Find where the given text appears and provide that cell's center as [x, y] coordinate. 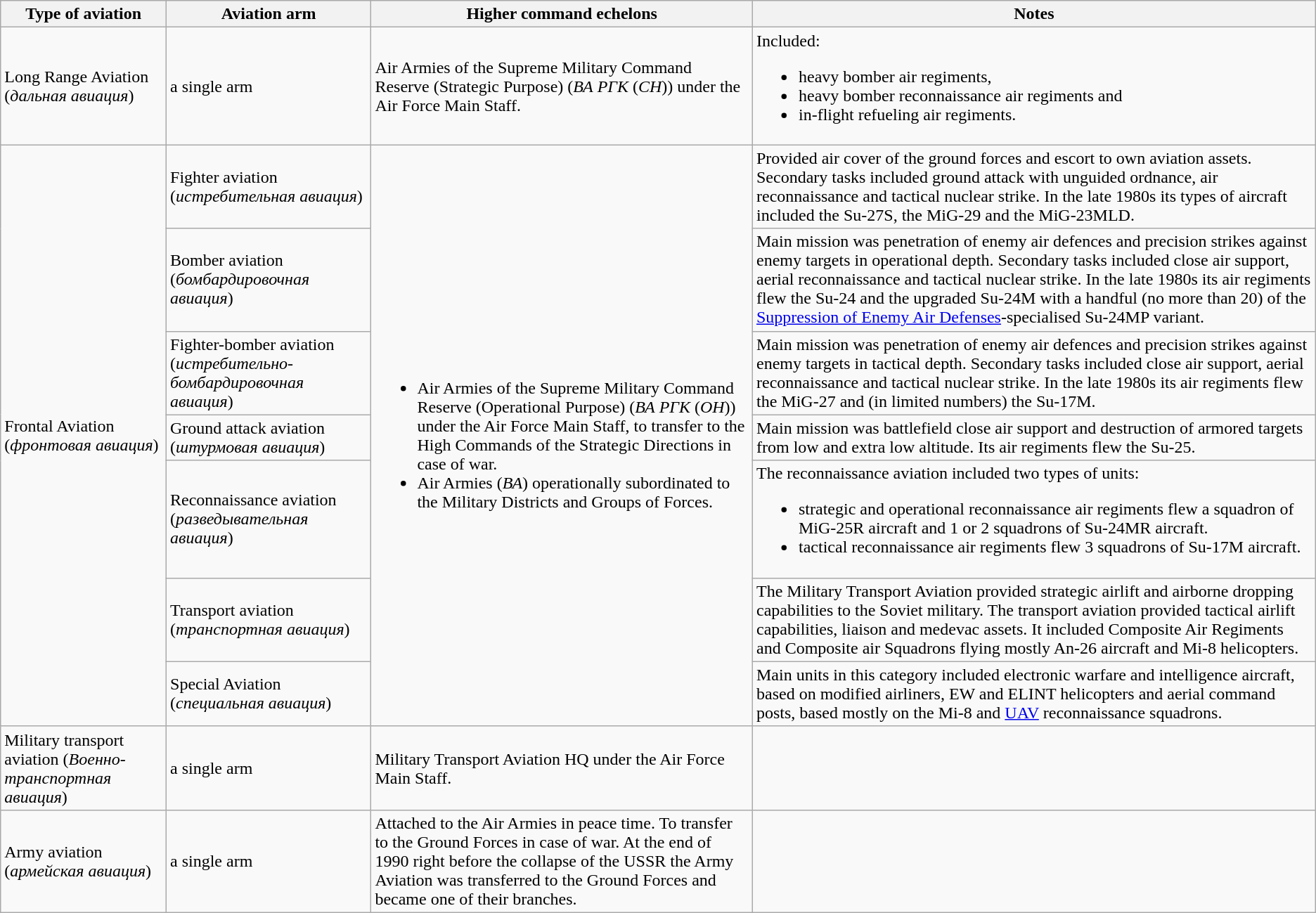
Military transport aviation (Военно-транспортная авиация) [84, 768]
Type of aviation [84, 14]
Reconnaissance aviation (разведывательная авиация) [269, 519]
Frontal Aviation (фронтовая авиация) [84, 436]
Included:heavy bomber air regiments,heavy bomber reconnaissance air regiments andin-flight refueling air regiments. [1033, 86]
Main mission was battlefield close air support and destruction of armored targets from low and extra low altitude. Its air regiments flew the Su-25. [1033, 437]
Ground attack aviation (штурмовая авиация) [269, 437]
Bomber aviation (бомбардировочная авиация) [269, 280]
Fighter aviation (истребительная авиация) [269, 187]
Fighter-bomber aviation (истребительно-бомбардировочная авиация) [269, 373]
Long Range Aviation (дальная авиация) [84, 86]
Air Armies of the Supreme Military Command Reserve (Strategic Purpose) (ВА РГК (СН)) under the Air Force Main Staff. [562, 86]
Army aviation (армейская авиация) [84, 861]
Higher command echelons [562, 14]
Aviation arm [269, 14]
Transport aviation (транспортная авиация) [269, 620]
Special Aviation (специальная авиация) [269, 694]
Notes [1033, 14]
Military Transport Aviation HQ under the Air Force Main Staff. [562, 768]
